Output the (x, y) coordinate of the center of the cell containing the given text.  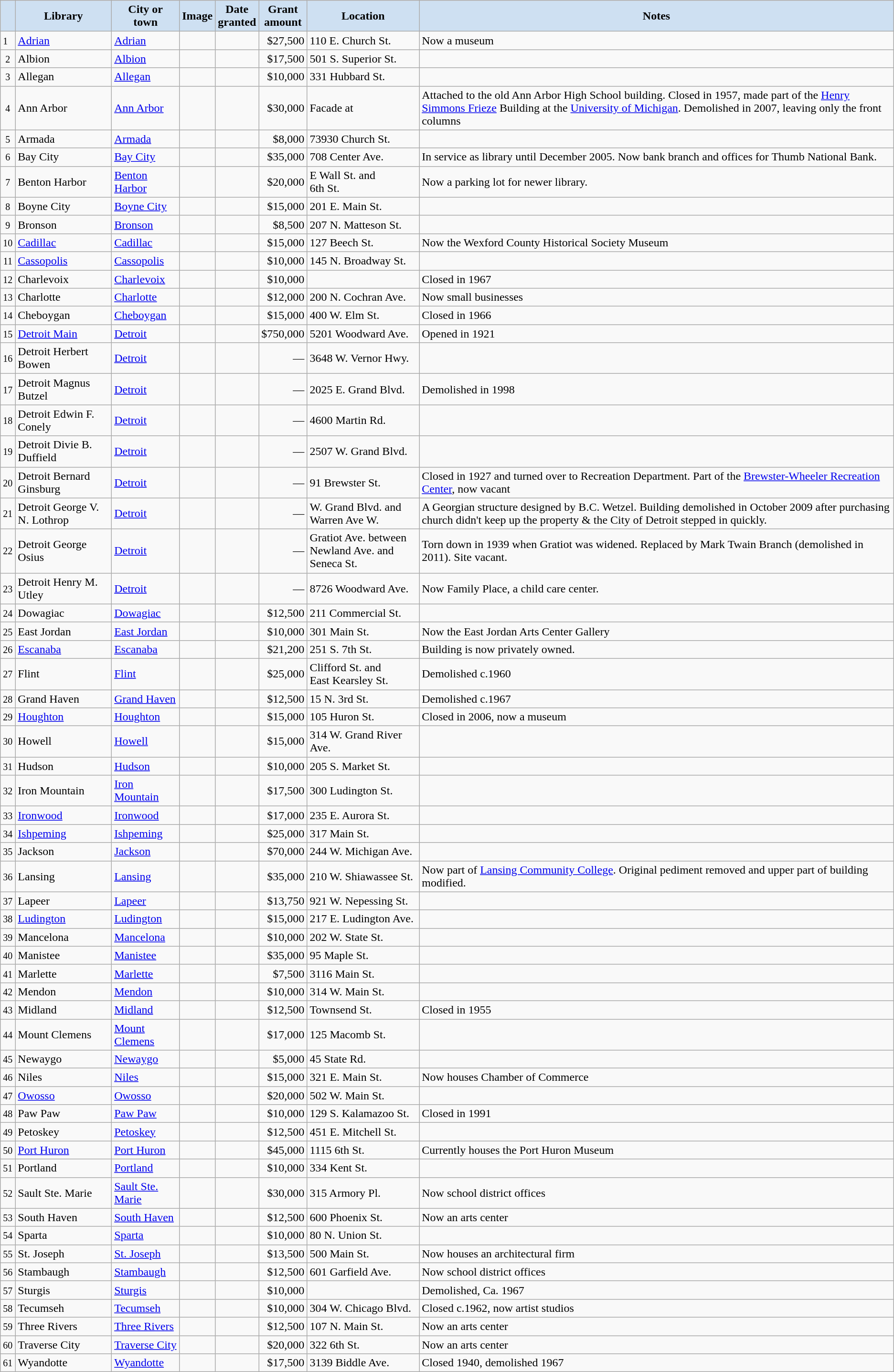
34 (8, 834)
600 Phoenix St. (363, 1217)
23 (8, 588)
129 S. Kalamazoo St. (363, 1114)
207 N. Matteson St. (363, 224)
314 W. Grand River Ave. (363, 742)
50 (8, 1150)
47 (8, 1096)
31 (8, 766)
3116 Main St. (363, 973)
Detroit Edwin F. Conely (64, 420)
Detroit Divie B. Duffield (64, 452)
7 (8, 181)
In service as library until December 2005. Now bank branch and offices for Thumb National Bank. (657, 157)
110 E. Church St. (363, 41)
Opened in 1921 (657, 334)
Torn down in 1939 when Gratiot was widened. Replaced by Mark Twain Branch (demolished in 2011). Site vacant. (657, 551)
$8,500 (283, 224)
Image (198, 16)
38 (8, 919)
Now the East Jordan Arts Center Gallery (657, 631)
334 Kent St. (363, 1168)
1115 6th St. (363, 1150)
$13,500 (283, 1254)
105 Huron St. (363, 717)
25 (8, 631)
301 Main St. (363, 631)
55 (8, 1254)
29 (8, 717)
$70,000 (283, 852)
60 (8, 1345)
19 (8, 452)
44 (8, 1034)
400 W. Elm St. (363, 316)
33 (8, 815)
322 6th St. (363, 1345)
3648 W. Vernor Hwy. (363, 358)
45 (8, 1059)
3139 Biddle Ave. (363, 1363)
107 N. Main St. (363, 1326)
5 (8, 139)
Now the Wexford County Historical Society Museum (657, 243)
15 (8, 334)
Demolished c.1960 (657, 674)
Detroit George Osius (64, 551)
Demolished c.1967 (657, 698)
10 (8, 243)
8 (8, 206)
205 S. Market St. (363, 766)
Townsend St. (363, 1010)
$5,000 (283, 1059)
City ortown (146, 16)
56 (8, 1272)
2 (8, 59)
Closed in 1927 and turned over to Recreation Department. Part of the Brewster-Wheeler Recreation Center, now vacant (657, 482)
17 (8, 390)
4600 Martin Rd. (363, 420)
Detroit Bernard Ginsburg (64, 482)
20 (8, 482)
201 E. Main St. (363, 206)
59 (8, 1326)
9 (8, 224)
4 (8, 108)
Now houses Chamber of Commerce (657, 1077)
Now part of Lansing Community College. Original pediment removed and upper part of building modified. (657, 876)
$12,000 (283, 297)
14 (8, 316)
Grantamount (283, 16)
Dategranted (237, 16)
13 (8, 297)
Now a parking lot for newer library. (657, 181)
22 (8, 551)
46 (8, 1077)
Gratiot Ave. betweenNewland Ave. and Seneca St. (363, 551)
2025 E. Grand Blvd. (363, 390)
5201 Woodward Ave. (363, 334)
35 (8, 852)
30 (8, 742)
49 (8, 1132)
Notes (657, 16)
Detroit Herbert Bowen (64, 358)
Closed in 1966 (657, 316)
51 (8, 1168)
73930 Church St. (363, 139)
43 (8, 1010)
200 N. Cochran Ave. (363, 297)
Clifford St. andEast Kearsley St. (363, 674)
217 E. Ludington Ave. (363, 919)
Now a museum (657, 41)
15 N. 3rd St. (363, 698)
Detroit Henry M. Utley (64, 588)
202 W. State St. (363, 937)
Facade at (363, 108)
331 Hubbard St. (363, 77)
Closed in 1955 (657, 1010)
28 (8, 698)
18 (8, 420)
127 Beech St. (363, 243)
40 (8, 955)
315 Armory Pl. (363, 1193)
Closed in 1991 (657, 1114)
16 (8, 358)
$750,000 (283, 334)
Now Family Place, a child care center. (657, 588)
41 (8, 973)
Now houses an architectural firm (657, 1254)
8726 Woodward Ave. (363, 588)
$27,500 (283, 41)
24 (8, 613)
145 N. Broadway St. (363, 261)
321 E. Main St. (363, 1077)
E Wall St. and6th St. (363, 181)
$8,000 (283, 139)
451 E. Mitchell St. (363, 1132)
45 State Rd. (363, 1059)
Closed in 1967 (657, 279)
Now small businesses (657, 297)
Detroit Main (64, 334)
3 (8, 77)
57 (8, 1290)
502 W. Main St. (363, 1096)
921 W. Nepessing St. (363, 901)
36 (8, 876)
$21,200 (283, 649)
Closed c.1962, now artist studios (657, 1308)
210 W. Shiawassee St. (363, 876)
Detroit Magnus Butzel (64, 390)
95 Maple St. (363, 955)
300 Ludington St. (363, 791)
Currently houses the Port Huron Museum (657, 1150)
Closed 1940, demolished 1967 (657, 1363)
304 W. Chicago Blvd. (363, 1308)
11 (8, 261)
Detroit George V. N. Lothrop (64, 514)
$13,750 (283, 901)
$7,500 (283, 973)
26 (8, 649)
708 Center Ave. (363, 157)
53 (8, 1217)
Location (363, 16)
12 (8, 279)
500 Main St. (363, 1254)
27 (8, 674)
39 (8, 937)
52 (8, 1193)
317 Main St. (363, 834)
501 S. Superior St. (363, 59)
58 (8, 1308)
Building is now privately owned. (657, 649)
80 N. Union St. (363, 1235)
Library (64, 16)
211 Commercial St. (363, 613)
42 (8, 992)
$45,000 (283, 1150)
314 W. Main St. (363, 992)
6 (8, 157)
2507 W. Grand Blvd. (363, 452)
21 (8, 514)
48 (8, 1114)
Closed in 2006, now a museum (657, 717)
244 W. Michigan Ave. (363, 852)
54 (8, 1235)
Demolished, Ca. 1967 (657, 1290)
91 Brewster St. (363, 482)
32 (8, 791)
61 (8, 1363)
Demolished in 1998 (657, 390)
W. Grand Blvd. and Warren Ave W. (363, 514)
251 S. 7th St. (363, 649)
235 E. Aurora St. (363, 815)
37 (8, 901)
1 (8, 41)
601 Garfield Ave. (363, 1272)
125 Macomb St. (363, 1034)
